Detect which cell encompasses the target text, then output its (X, Y) center coordinate. 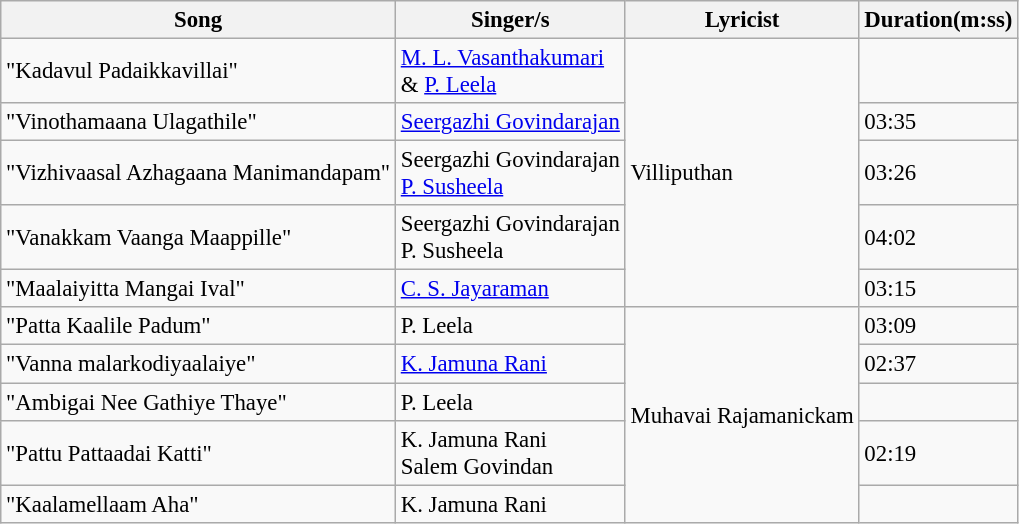
"Vanakkam Vaanga Maappille" (198, 238)
03:09 (938, 327)
03:35 (938, 122)
"Pattu Pattaadai Katti" (198, 452)
03:15 (938, 289)
Muhavai Rajamanickam (742, 416)
02:37 (938, 364)
"Vizhivaasal Azhagaana Manimandapam" (198, 174)
"Ambigai Nee Gathiye Thaye" (198, 402)
Seergazhi Govindarajan (510, 122)
"Kadavul Padaikkavillai" (198, 72)
"Kaalamellaam Aha" (198, 504)
03:26 (938, 174)
K. Jamuna RaniSalem Govindan (510, 452)
04:02 (938, 238)
C. S. Jayaraman (510, 289)
Lyricist (742, 20)
Villiputhan (742, 174)
"Maalaiyitta Mangai Ival" (198, 289)
"Patta Kaalile Padum" (198, 327)
02:19 (938, 452)
"Vanna malarkodiyaalaiye" (198, 364)
M. L. Vasanthakumari& P. Leela (510, 72)
"Vinothamaana Ulagathile" (198, 122)
Song (198, 20)
Duration(m:ss) (938, 20)
Singer/s (510, 20)
